Pinpoint the cell where the given text exists, returning its (x, y) midpoint coordinate. 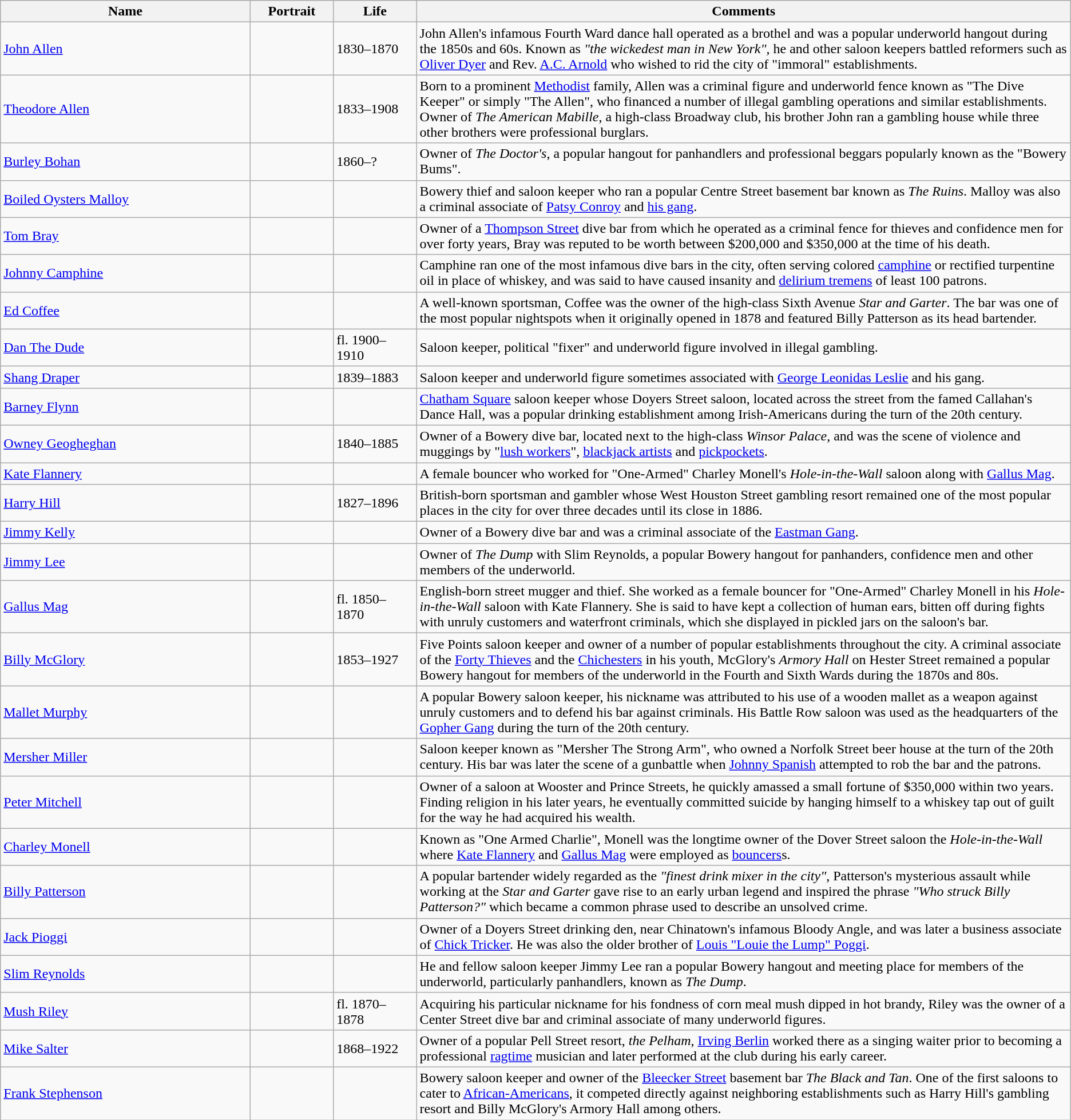
Portrait (292, 11)
Johnny Camphine (125, 273)
John Allen (125, 49)
1860–? (375, 161)
Dan The Dude (125, 348)
Jimmy Lee (125, 562)
1853–1927 (375, 660)
fl. 1900–1910 (375, 348)
Saloon keeper and underworld figure sometimes associated with George Leonidas Leslie and his gang. (744, 377)
1840–1885 (375, 444)
Slim Reynolds (125, 974)
Owner of The Dump with Slim Reynolds, a popular Bowery hangout for panhanders, confidence men and other members of the underworld. (744, 562)
Billy Patterson (125, 892)
Comments (744, 11)
Ed Coffee (125, 310)
Barney Flynn (125, 406)
Shang Draper (125, 377)
Charley Monell (125, 847)
Mush Riley (125, 1011)
Gallus Mag (125, 607)
1827–1896 (375, 503)
Harry Hill (125, 503)
Name (125, 11)
Mallet Murphy (125, 712)
Burley Bohan (125, 161)
Mersher Miller (125, 757)
fl. 1870–1878 (375, 1011)
Frank Stephenson (125, 1093)
A female bouncer who worked for "One-Armed" Charley Monell's Hole-in-the-Wall saloon along with Gallus Mag. (744, 473)
Jack Pioggi (125, 937)
Jimmy Kelly (125, 533)
Peter Mitchell (125, 802)
Boiled Oysters Malloy (125, 199)
Saloon keeper, political "fixer" and underworld figure involved in illegal gambling. (744, 348)
1839–1883 (375, 377)
Kate Flannery (125, 473)
Life (375, 11)
Owney Geogheghan (125, 444)
Tom Bray (125, 236)
Billy McGlory (125, 660)
Owner of a Bowery dive bar and was a criminal associate of the Eastman Gang. (744, 533)
fl. 1850–1870 (375, 607)
1868–1922 (375, 1048)
Owner of The Doctor's, a popular hangout for panhandlers and professional beggars popularly known as the "Bowery Bums". (744, 161)
1833–1908 (375, 109)
Theodore Allen (125, 109)
1830–1870 (375, 49)
Mike Salter (125, 1048)
